For the text-containing cell, return its midpoint in (X, Y) coordinate format. 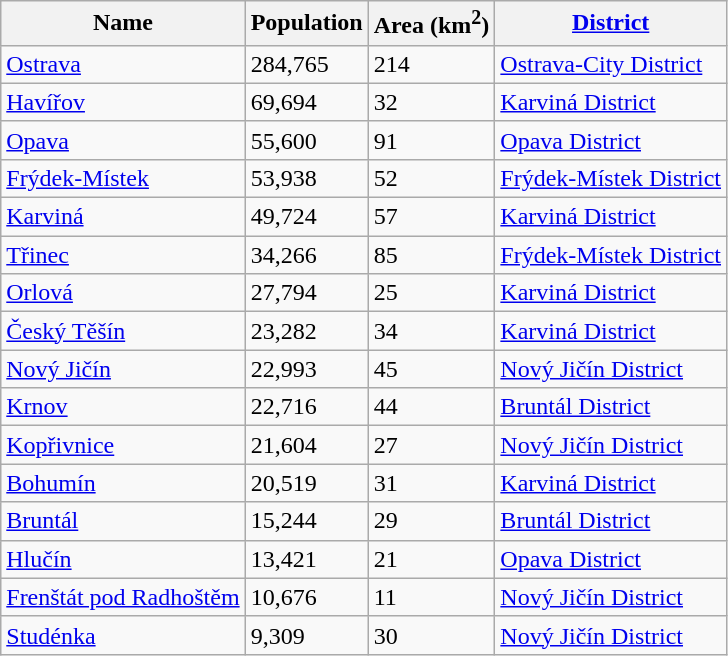
44 (432, 407)
15,244 (306, 521)
11 (432, 597)
23,282 (306, 331)
22,993 (306, 369)
214 (432, 64)
21 (432, 559)
13,421 (306, 559)
Area (km2) (432, 24)
9,309 (306, 635)
Population (306, 24)
34 (432, 331)
34,266 (306, 255)
Frýdek-Místek (123, 178)
284,765 (306, 64)
25 (432, 293)
Krnov (123, 407)
31 (432, 483)
22,716 (306, 407)
20,519 (306, 483)
27 (432, 445)
Hlučín (123, 559)
District (611, 24)
91 (432, 140)
29 (432, 521)
21,604 (306, 445)
69,694 (306, 102)
Třinec (123, 255)
Karviná (123, 217)
Havířov (123, 102)
Ostrava-City District (611, 64)
Frenštát pod Radhoštěm (123, 597)
Ostrava (123, 64)
52 (432, 178)
55,600 (306, 140)
Opava (123, 140)
10,676 (306, 597)
Orlová (123, 293)
49,724 (306, 217)
Studénka (123, 635)
Bruntál (123, 521)
Name (123, 24)
30 (432, 635)
53,938 (306, 178)
85 (432, 255)
57 (432, 217)
27,794 (306, 293)
Český Těšín (123, 331)
Nový Jičín (123, 369)
32 (432, 102)
Kopřivnice (123, 445)
Bohumín (123, 483)
45 (432, 369)
